Provide the (X, Y) coordinate of the cell's center where the given text is located.  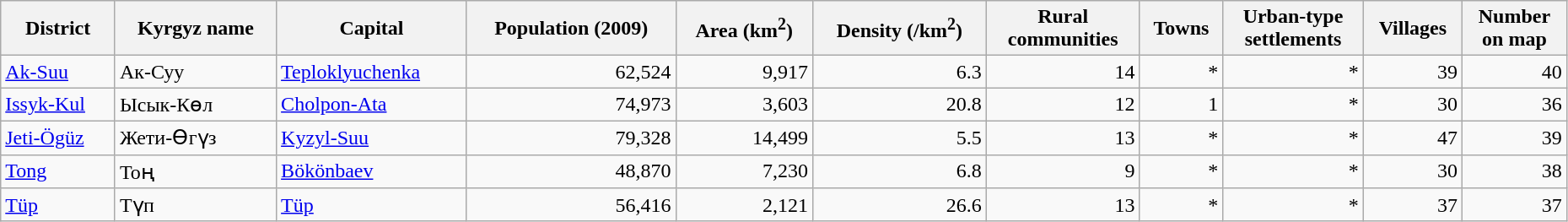
20.8 (899, 105)
6.3 (899, 72)
Тоң (196, 171)
Ak-Suu (58, 72)
Population (2009) (571, 29)
Capital (372, 29)
7,230 (744, 171)
Villages (1412, 29)
74,973 (571, 105)
38 (1515, 171)
District (58, 29)
Tong (58, 171)
14 (1063, 72)
1 (1181, 105)
Jeti-Ögüz (58, 138)
36 (1515, 105)
Area (km2) (744, 29)
Kyzyl-Suu (372, 138)
Cholpon-Ata (372, 105)
Numberon map (1515, 29)
14,499 (744, 138)
6.8 (899, 171)
Issyk-Kul (58, 105)
47 (1412, 138)
12 (1063, 105)
Towns (1181, 29)
Ысык-Көл (196, 105)
Ruralcommunities (1063, 29)
40 (1515, 72)
Түп (196, 205)
Жети-Өгүз (196, 138)
26.6 (899, 205)
Ак-Суу (196, 72)
56,416 (571, 205)
Bökönbaev (372, 171)
2,121 (744, 205)
Teploklyuchenka (372, 72)
62,524 (571, 72)
79,328 (571, 138)
3,603 (744, 105)
48,870 (571, 171)
9 (1063, 171)
Kyrgyz name (196, 29)
9,917 (744, 72)
Density (/km2) (899, 29)
5.5 (899, 138)
Urban-typesettlements (1293, 29)
